Find where the given text appears and provide that cell's center as (x, y) coordinate. 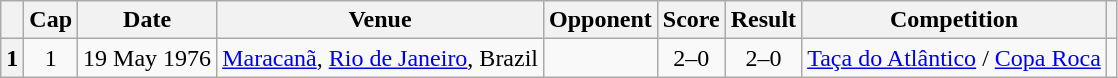
Taça do Atlântico / Copa Roca (954, 58)
Score (691, 20)
19 May 1976 (148, 58)
Opponent (601, 20)
Cap (51, 20)
Venue (380, 20)
Maracanã, Rio de Janeiro, Brazil (380, 58)
Result (763, 20)
Date (148, 20)
Competition (954, 20)
